Scan for the cell matching the given text and deliver its [x, y] coordinate at center. 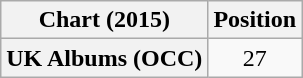
UK Albums (OCC) [104, 58]
Chart (2015) [104, 20]
Position [255, 20]
27 [255, 58]
